Return (X, Y) of the center of cell containing provided text 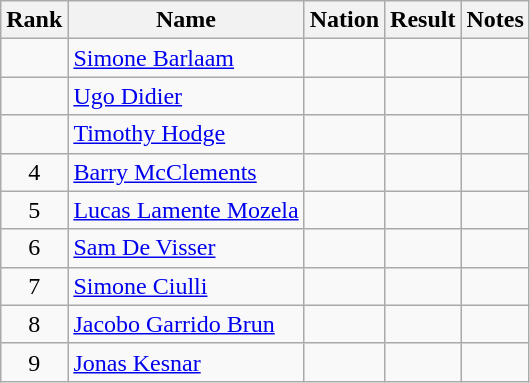
5 (34, 210)
Jacobo Garrido Brun (186, 324)
8 (34, 324)
Nation (344, 20)
Jonas Kesnar (186, 362)
Name (186, 20)
Simone Barlaam (186, 58)
Simone Ciulli (186, 286)
4 (34, 172)
Ugo Didier (186, 96)
7 (34, 286)
Barry McClements (186, 172)
6 (34, 248)
Lucas Lamente Mozela (186, 210)
Sam De Visser (186, 248)
Rank (34, 20)
Notes (495, 20)
9 (34, 362)
Result (423, 20)
Timothy Hodge (186, 134)
